Search for the cell housing the specified text and yield its [x, y] center coordinate. 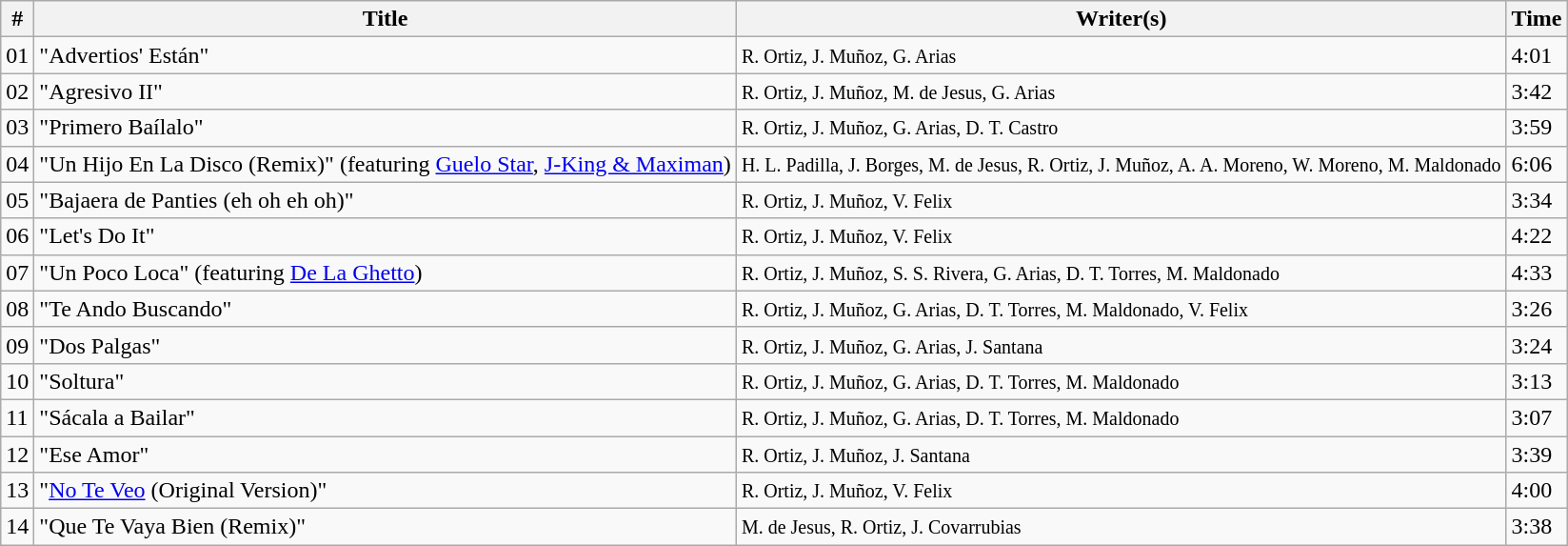
3:34 [1537, 200]
13 [17, 491]
06 [17, 236]
"Sácala a Bailar" [386, 417]
12 [17, 455]
"Primero Baílalo" [386, 128]
01 [17, 55]
"Advertios' Están" [386, 55]
R. Ortiz, J. Muñoz, J. Santana [1121, 455]
3:26 [1537, 309]
02 [17, 91]
4:01 [1537, 55]
R. Ortiz, J. Muñoz, G. Arias, D. T. Torres, M. Maldonado, V. Felix [1121, 309]
M. de Jesus, R. Ortiz, J. Covarrubias [1121, 527]
08 [17, 309]
07 [17, 273]
03 [17, 128]
"No Te Veo (Original Version)" [386, 491]
"Un Hijo En La Disco (Remix)" (featuring Guelo Star, J-King & Maximan) [386, 164]
R. Ortiz, J. Muñoz, S. S. Rivera, G. Arias, D. T. Torres, M. Maldonado [1121, 273]
3:07 [1537, 417]
Writer(s) [1121, 19]
Time [1537, 19]
R. Ortiz, J. Muñoz, G. Arias [1121, 55]
"Bajaera de Panties (eh oh eh oh)" [386, 200]
"Ese Amor" [386, 455]
05 [17, 200]
R. Ortiz, J. Muñoz, M. de Jesus, G. Arias [1121, 91]
"Que Te Vaya Bien (Remix)" [386, 527]
4:33 [1537, 273]
"Te Ando Buscando" [386, 309]
04 [17, 164]
# [17, 19]
"Let's Do It" [386, 236]
3:59 [1537, 128]
3:39 [1537, 455]
"Soltura" [386, 381]
Title [386, 19]
4:22 [1537, 236]
R. Ortiz, J. Muñoz, G. Arias, D. T. Castro [1121, 128]
"Un Poco Loca" (featuring De La Ghetto) [386, 273]
6:06 [1537, 164]
11 [17, 417]
H. L. Padilla, J. Borges, M. de Jesus, R. Ortiz, J. Muñoz, A. A. Moreno, W. Moreno, M. Maldonado [1121, 164]
09 [17, 345]
3:42 [1537, 91]
R. Ortiz, J. Muñoz, G. Arias, J. Santana [1121, 345]
3:24 [1537, 345]
3:38 [1537, 527]
3:13 [1537, 381]
4:00 [1537, 491]
"Agresivo II" [386, 91]
14 [17, 527]
10 [17, 381]
"Dos Palgas" [386, 345]
